Determine the [X, Y] coordinate at the center of the cell enclosing the given text.  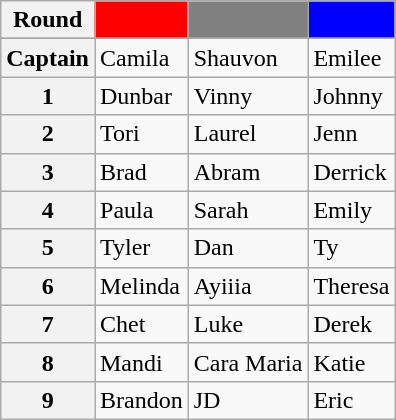
5 [48, 248]
Shauvon [248, 58]
Tori [141, 134]
Chet [141, 324]
Sarah [248, 210]
Katie [352, 362]
Camila [141, 58]
Ty [352, 248]
Emily [352, 210]
JD [248, 400]
Laurel [248, 134]
Captain [48, 58]
4 [48, 210]
Eric [352, 400]
Derek [352, 324]
Dunbar [141, 96]
7 [48, 324]
Theresa [352, 286]
Tyler [141, 248]
Derrick [352, 172]
8 [48, 362]
Johnny [352, 96]
Dan [248, 248]
1 [48, 96]
Abram [248, 172]
3 [48, 172]
Round [48, 20]
9 [48, 400]
Paula [141, 210]
Brandon [141, 400]
2 [48, 134]
Melinda [141, 286]
Cara Maria [248, 362]
Mandi [141, 362]
6 [48, 286]
Vinny [248, 96]
Emilee [352, 58]
Jenn [352, 134]
Luke [248, 324]
Ayiiia [248, 286]
Brad [141, 172]
